Provide the (x, y) coordinate of the cell's center where the given text is located.  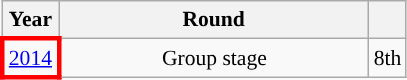
2014 (30, 58)
Year (30, 20)
Group stage (214, 58)
Round (214, 20)
8th (388, 58)
